Find where the given text appears and provide that cell's center as (x, y) coordinate. 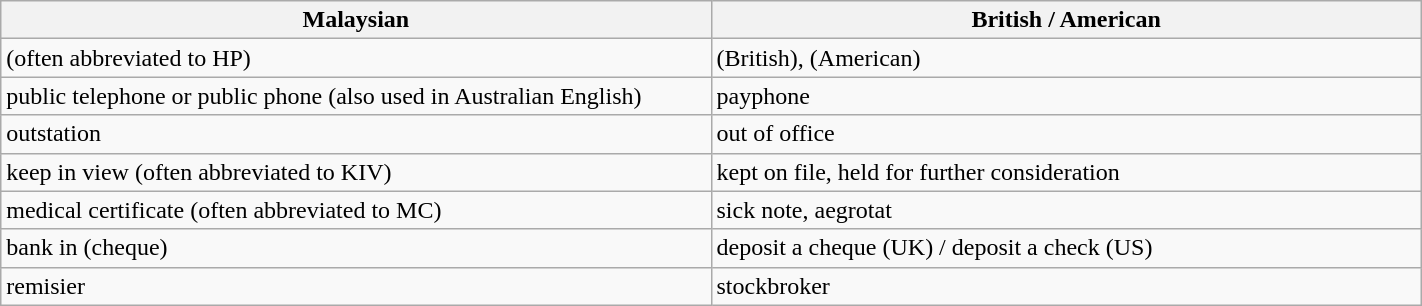
out of office (1066, 134)
(often abbreviated to HP) (356, 58)
public telephone or public phone (also used in Australian English) (356, 96)
remisier (356, 286)
sick note, aegrotat (1066, 210)
stockbroker (1066, 286)
payphone (1066, 96)
bank in (cheque) (356, 248)
British / American (1066, 20)
(British), (American) (1066, 58)
medical certificate (often abbreviated to MC) (356, 210)
deposit a cheque (UK) / deposit a check (US) (1066, 248)
Malaysian (356, 20)
kept on file, held for further consideration (1066, 172)
outstation (356, 134)
keep in view (often abbreviated to KIV) (356, 172)
